Output the (x, y) coordinate of the center of the cell containing the given text.  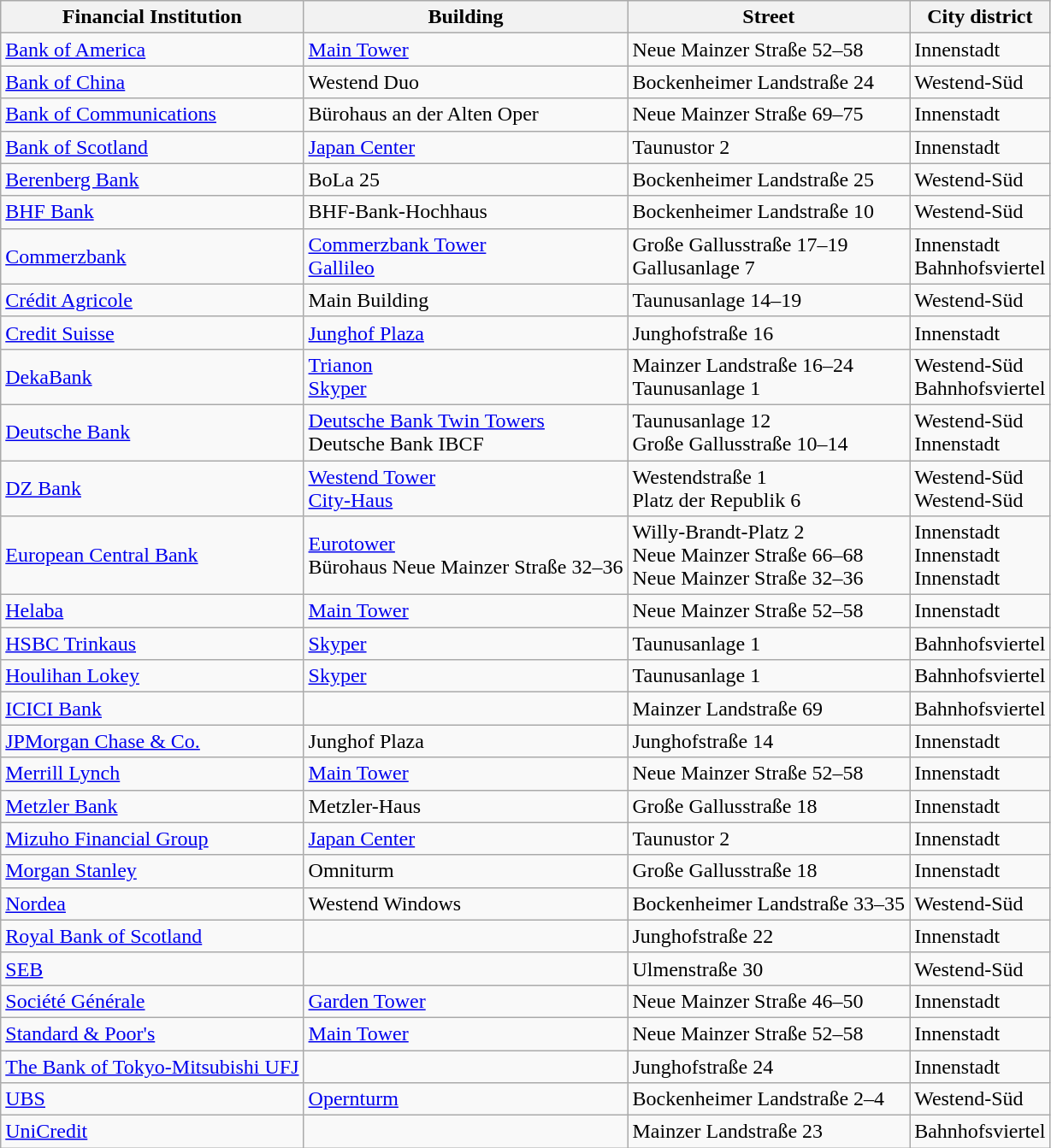
DZ Bank (152, 487)
EurotowerBürohaus Neue Mainzer Straße 32–36 (465, 556)
ICICI Bank (152, 709)
TrianonSkyper (465, 376)
Bank of China (152, 82)
Société Générale (152, 1001)
Westend-SüdInnenstadt (980, 433)
Deutsche Bank (152, 433)
Financial Institution (152, 17)
Metzler-Haus (465, 806)
Westend TowerCity-Haus (465, 487)
BHF-Bank-Hochhaus (465, 212)
The Bank of Tokyo-Mitsubishi UFJ (152, 1066)
HSBC Trinkaus (152, 644)
Junghofstraße 24 (769, 1066)
Bank of Communications (152, 115)
Street (769, 17)
Merrill Lynch (152, 774)
Ulmenstraße 30 (769, 968)
Morgan Stanley (152, 871)
Helaba (152, 611)
BoLa 25 (465, 180)
Bank of America (152, 50)
Garden Tower (465, 1001)
Deutsche Bank Twin TowersDeutsche Bank IBCF (465, 433)
Taunusanlage 12Große Gallusstraße 10–14 (769, 433)
Neue Mainzer Straße 69–75 (769, 115)
Houlihan Lokey (152, 676)
UniCredit (152, 1132)
City district (980, 17)
Royal Bank of Scotland (152, 936)
BHF Bank (152, 212)
Mainzer Landstraße 23 (769, 1132)
Bank of Scotland (152, 147)
Bockenheimer Landstraße 2–4 (769, 1099)
Große Gallusstraße 17–19Gallusanlage 7 (769, 256)
UBS (152, 1099)
Junghofstraße 16 (769, 333)
Metzler Bank (152, 806)
Berenberg Bank (152, 180)
InnenstadtBahnhofsviertel (980, 256)
Building (465, 17)
Mainzer Landstraße 69 (769, 709)
Bürohaus an der Alten Oper (465, 115)
JPMorgan Chase & Co. (152, 741)
Bockenheimer Landstraße 33–35 (769, 904)
Neue Mainzer Straße 46–50 (769, 1001)
Commerzbank (152, 256)
Bockenheimer Landstraße 25 (769, 180)
Opernturm (465, 1099)
Taunusanlage 14–19 (769, 300)
Westendstraße 1Platz der Republik 6 (769, 487)
Westend-SüdWestend-Süd (980, 487)
Bockenheimer Landstraße 10 (769, 212)
DekaBank (152, 376)
Credit Suisse (152, 333)
Crédit Agricole (152, 300)
Westend Duo (465, 82)
Omniturm (465, 871)
Willy-Brandt-Platz 2Neue Mainzer Straße 66–68Neue Mainzer Straße 32–36 (769, 556)
Mizuho Financial Group (152, 839)
Standard & Poor's (152, 1033)
Westend Windows (465, 904)
Main Building (465, 300)
InnenstadtInnenstadtInnenstadt (980, 556)
Junghofstraße 22 (769, 936)
Nordea (152, 904)
Mainzer Landstraße 16–24Taunusanlage 1 (769, 376)
SEB (152, 968)
Junghofstraße 14 (769, 741)
Westend-SüdBahnhofsviertel (980, 376)
European Central Bank (152, 556)
Bockenheimer Landstraße 24 (769, 82)
Commerzbank TowerGallileo (465, 256)
